Detect which cell encompasses the target text, then output its [X, Y] center coordinate. 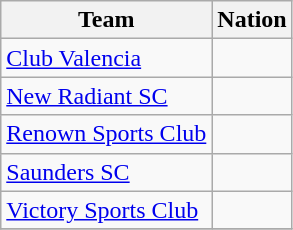
Team [106, 20]
Victory Sports Club [106, 210]
Nation [252, 20]
New Radiant SC [106, 96]
Club Valencia [106, 58]
Saunders SC [106, 172]
Renown Sports Club [106, 134]
